Determine the [x, y] coordinate at the center of the cell enclosing the given text.  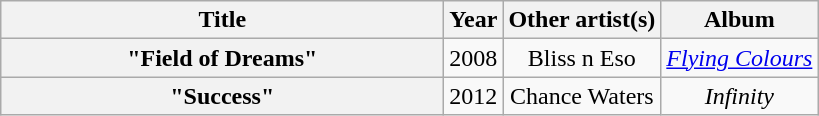
Album [740, 20]
Infinity [740, 96]
2008 [474, 58]
Other artist(s) [582, 20]
"Success" [222, 96]
Bliss n Eso [582, 58]
"Field of Dreams" [222, 58]
2012 [474, 96]
Year [474, 20]
Chance Waters [582, 96]
Flying Colours [740, 58]
Title [222, 20]
